Identify which cell holds the provided text, then report its (x, y) central coordinate. 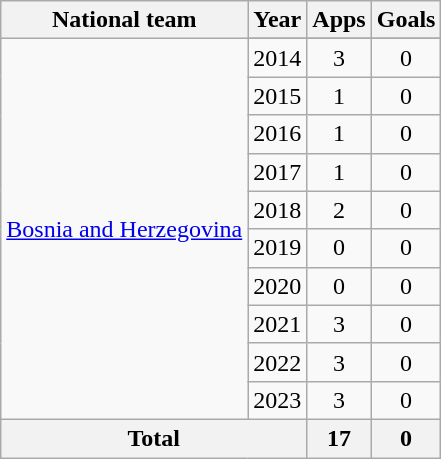
17 (339, 438)
2014 (278, 58)
2021 (278, 324)
2023 (278, 400)
2022 (278, 362)
2016 (278, 134)
2018 (278, 210)
Total (154, 438)
2017 (278, 172)
2019 (278, 248)
2020 (278, 286)
Apps (339, 20)
Bosnia and Herzegovina (124, 230)
Year (278, 20)
National team (124, 20)
2015 (278, 96)
2 (339, 210)
Goals (406, 20)
